Detect which cell encompasses the target text, then output its (X, Y) center coordinate. 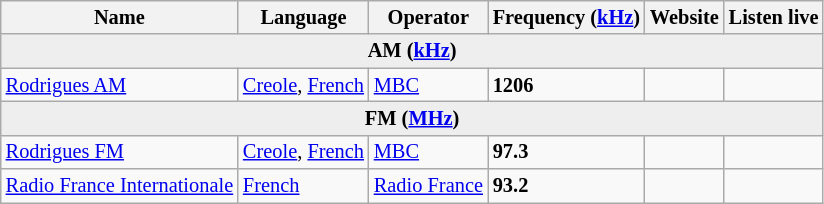
Website (684, 17)
Listen live (774, 17)
Radio France (428, 186)
Radio France Internationale (120, 186)
1206 (566, 85)
Language (304, 17)
93.2 (566, 186)
Operator (428, 17)
Rodrigues AM (120, 85)
Rodrigues FM (120, 152)
97.3 (566, 152)
French (304, 186)
Name (120, 17)
FM (MHz) (412, 118)
AM (kHz) (412, 51)
Frequency (kHz) (566, 17)
